Capture the cell that displays the provided text and extract its (X, Y) central coordinate. 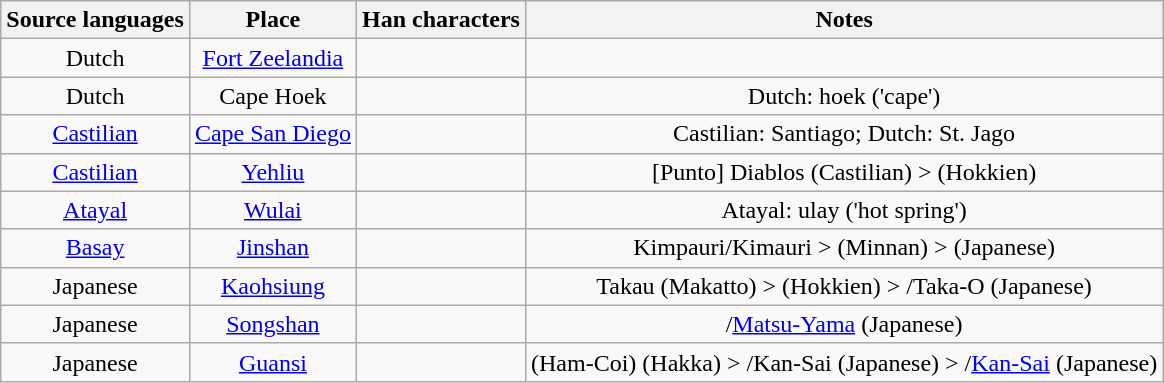
Notes (844, 20)
/Matsu-Yama (Japanese) (844, 324)
Castilian: Santiago; Dutch: St. Jago (844, 134)
Guansi (272, 362)
Kaohsiung (272, 286)
Basay (96, 248)
Wulai (272, 210)
(Ham-Coi) (Hakka) > /Kan-Sai (Japanese) > /Kan-Sai (Japanese) (844, 362)
Songshan (272, 324)
Jinshan (272, 248)
Fort Zeelandia (272, 58)
Han characters (440, 20)
Dutch: hoek ('cape') (844, 96)
Atayal: ulay ('hot spring') (844, 210)
Atayal (96, 210)
Source languages (96, 20)
Cape San Diego (272, 134)
[Punto] Diablos (Castilian) > (Hokkien) (844, 172)
Kimpauri/Kimauri > (Minnan) > (Japanese) (844, 248)
Cape Hoek (272, 96)
Yehliu (272, 172)
Place (272, 20)
Takau (Makatto) > (Hokkien) > /Taka-O (Japanese) (844, 286)
